Return (x, y) of the center of cell containing provided text 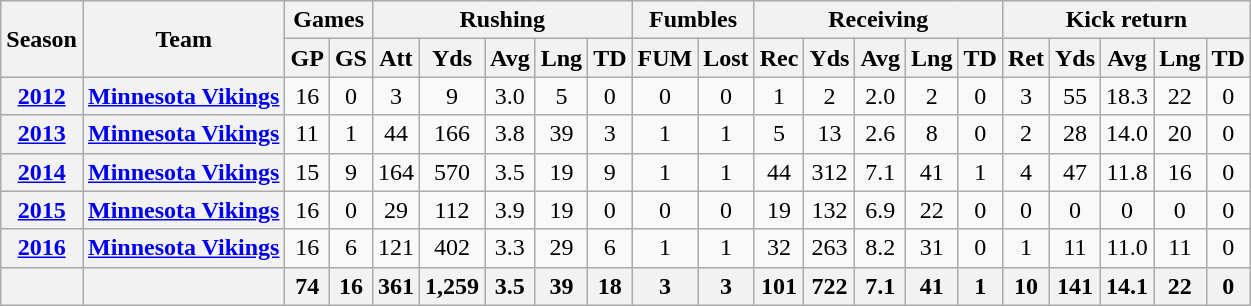
10 (1026, 286)
18.3 (1128, 96)
Games (328, 20)
Kick return (1126, 20)
FUM (665, 58)
2.6 (880, 134)
Lost (726, 58)
13 (830, 134)
101 (779, 286)
2012 (42, 96)
2015 (42, 210)
15 (307, 172)
8.2 (880, 248)
6.9 (880, 210)
8 (932, 134)
402 (452, 248)
2.0 (880, 96)
74 (307, 286)
18 (610, 286)
3.3 (510, 248)
132 (830, 210)
2013 (42, 134)
112 (452, 210)
2016 (42, 248)
GS (350, 58)
Fumbles (693, 20)
722 (830, 286)
11.0 (1128, 248)
361 (396, 286)
570 (452, 172)
141 (1074, 286)
20 (1180, 134)
312 (830, 172)
164 (396, 172)
3.9 (510, 210)
55 (1074, 96)
Team (183, 39)
166 (452, 134)
28 (1074, 134)
GP (307, 58)
3.8 (510, 134)
47 (1074, 172)
Season (42, 39)
Receiving (878, 20)
3.0 (510, 96)
14.0 (1128, 134)
Rushing (502, 20)
1,259 (452, 286)
11.8 (1128, 172)
2014 (42, 172)
14.1 (1128, 286)
263 (830, 248)
31 (932, 248)
Att (396, 58)
121 (396, 248)
32 (779, 248)
4 (1026, 172)
Rec (779, 58)
Ret (1026, 58)
